Return the (x, y) coordinate for the center point of the cell that contains the specified text.  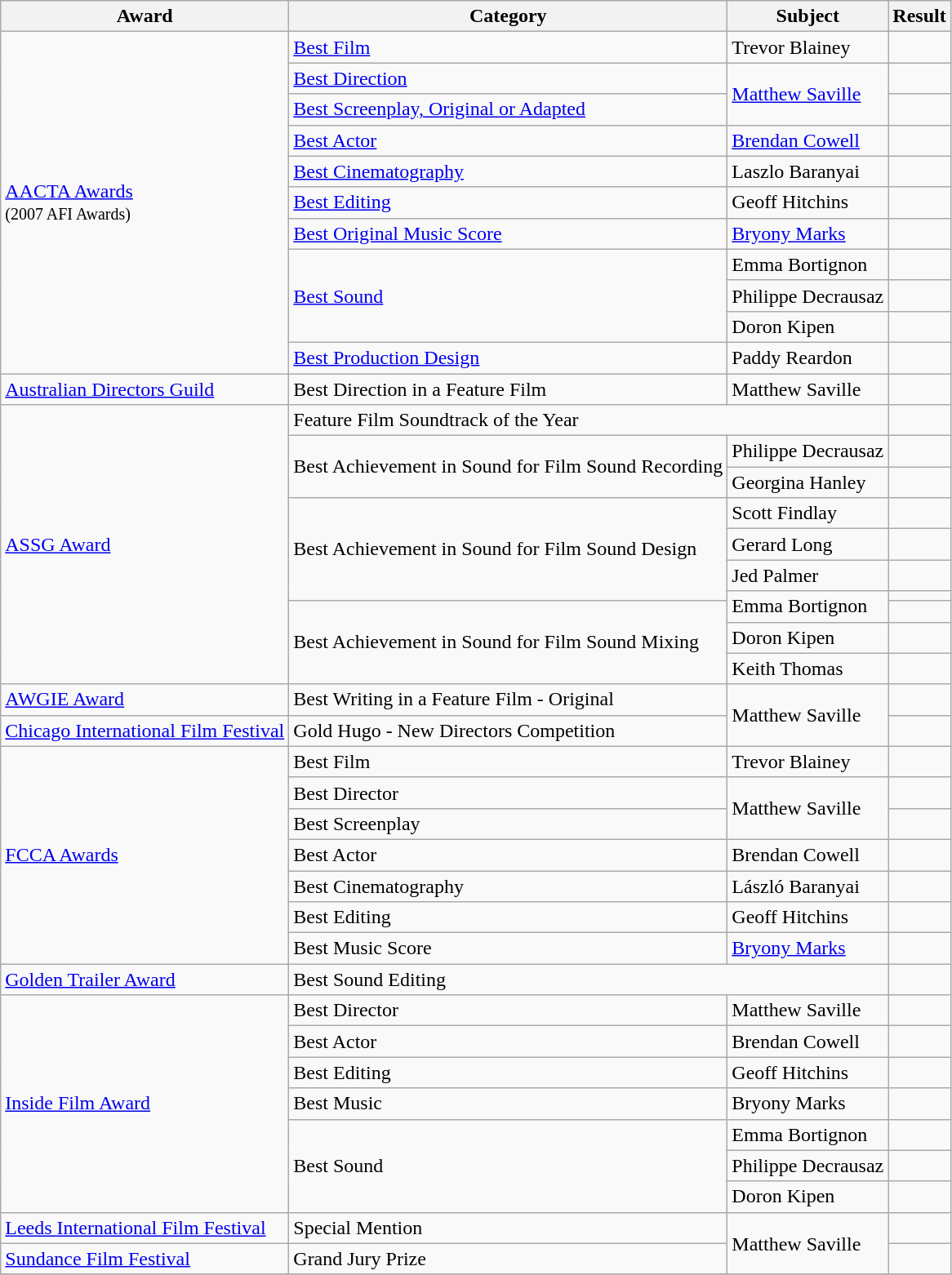
Best Screenplay (508, 824)
Keith Thomas (808, 669)
Best Original Music Score (508, 233)
Best Music Score (508, 948)
Best Writing in a Feature Film - Original (508, 700)
Jed Palmer (808, 575)
Feature Film Soundtrack of the Year (589, 420)
Best Screenplay, Original or Adapted (508, 109)
Scott Findlay (808, 513)
Best Achievement in Sound for Film Sound Recording (508, 467)
Best Music (508, 1104)
Best Achievement in Sound for Film Sound Design (508, 549)
ASSG Award (145, 545)
Australian Directors Guild (145, 389)
Award (145, 16)
Category (508, 16)
Gold Hugo - New Directors Competition (508, 731)
FCCA Awards (145, 855)
Leeds International Film Festival (145, 1228)
Laszlo Baranyai (808, 171)
Best Direction (508, 78)
Inside Film Award (145, 1104)
Subject (808, 16)
Gerard Long (808, 544)
Paddy Reardon (808, 358)
Best Production Design (508, 358)
Georgina Hanley (808, 482)
Golden Trailer Award (145, 980)
Sundance Film Festival (145, 1259)
Grand Jury Prize (508, 1259)
László Baranyai (808, 886)
Result (919, 16)
Best Direction in a Feature Film (508, 389)
Chicago International Film Festival (145, 731)
AWGIE Award (145, 700)
Special Mention (508, 1228)
Best Sound Editing (589, 980)
AACTA Awards(2007 AFI Awards) (145, 202)
Best Achievement in Sound for Film Sound Mixing (508, 642)
